Search for the cell housing the specified text and yield its (X, Y) center coordinate. 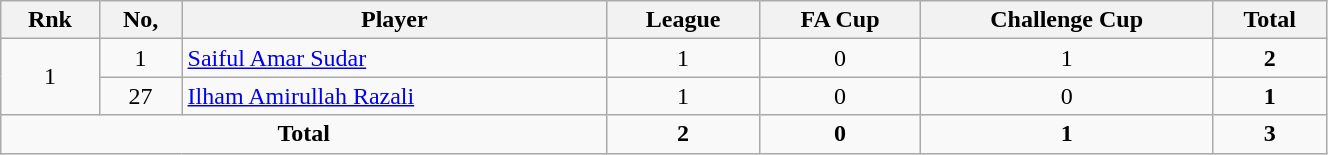
Rnk (50, 20)
FA Cup (840, 20)
Player (394, 20)
3 (1270, 134)
No, (140, 20)
League (684, 20)
Ilham Amirullah Razali (394, 96)
Challenge Cup (1066, 20)
Saiful Amar Sudar (394, 58)
27 (140, 96)
